Find where the given text appears and provide that cell's center as (X, Y) coordinate. 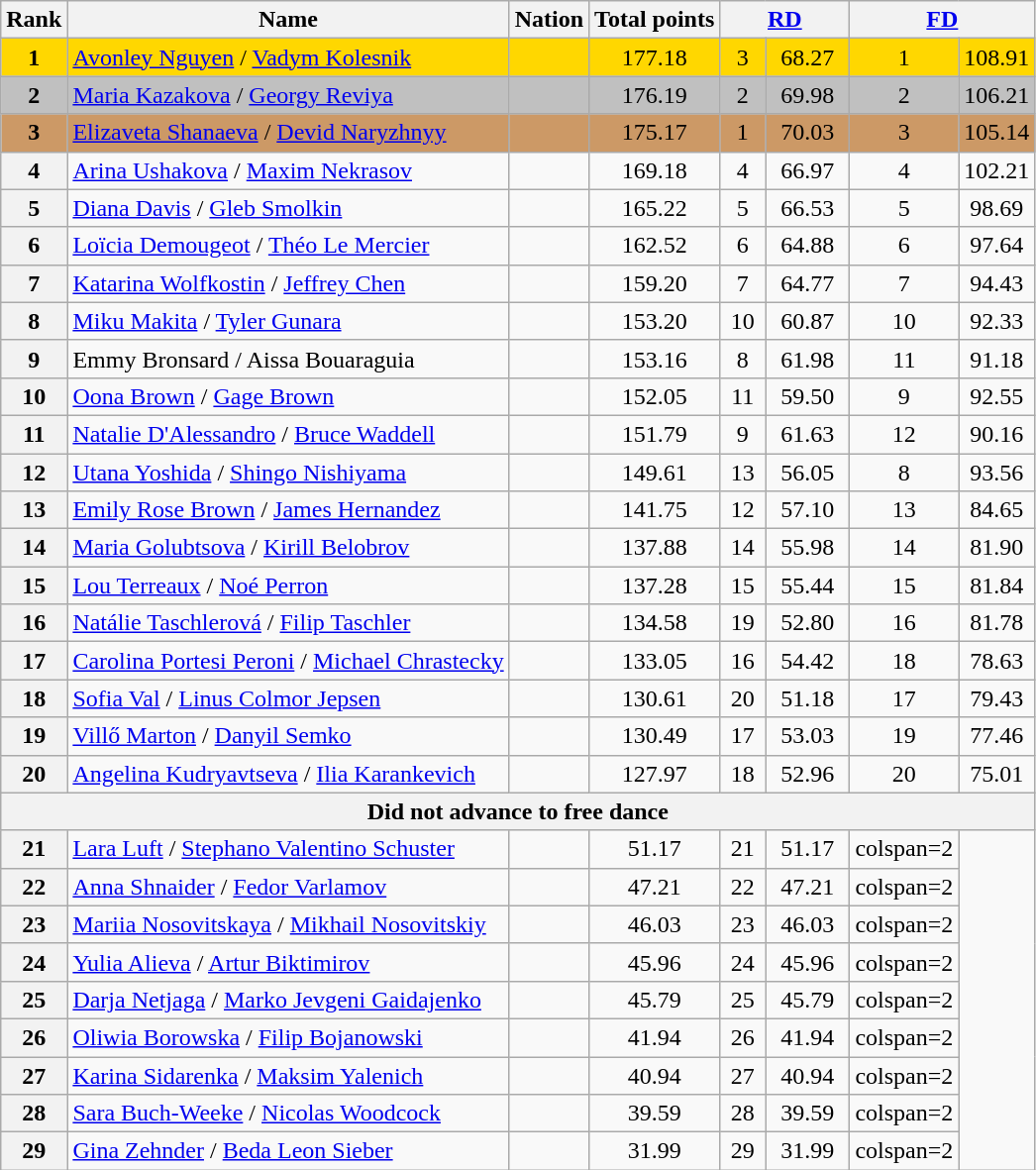
97.64 (996, 246)
Diana Davis / Gleb Smolkin (288, 208)
55.44 (808, 585)
60.87 (808, 321)
Emmy Bronsard / Aissa Bouaraguia (288, 359)
Sofia Val / Linus Colmor Jepsen (288, 698)
69.98 (808, 95)
176.19 (655, 95)
Darja Netjaga / Marko Jevgeni Gaidajenko (288, 1000)
81.90 (996, 548)
84.65 (996, 510)
90.16 (996, 434)
159.20 (655, 283)
81.84 (996, 585)
169.18 (655, 170)
Sara Buch-Weeke / Nicolas Woodcock (288, 1114)
55.98 (808, 548)
Rank (34, 20)
Name (288, 20)
81.78 (996, 623)
79.43 (996, 698)
Oliwia Borowska / Filip Bojanowski (288, 1037)
130.61 (655, 698)
66.53 (808, 208)
91.18 (996, 359)
53.03 (808, 736)
70.03 (808, 133)
177.18 (655, 57)
137.88 (655, 548)
77.46 (996, 736)
98.69 (996, 208)
Angelina Kudryavtseva / Ilia Karankevich (288, 774)
78.63 (996, 661)
59.50 (808, 396)
Avonley Nguyen / Vadym Kolesnik (288, 57)
52.96 (808, 774)
RD (784, 20)
127.97 (655, 774)
64.77 (808, 283)
162.52 (655, 246)
Villő Marton / Danyil Semko (288, 736)
108.91 (996, 57)
Yulia Alieva / Artur Biktimirov (288, 962)
165.22 (655, 208)
93.56 (996, 473)
106.21 (996, 95)
105.14 (996, 133)
Oona Brown / Gage Brown (288, 396)
Maria Kazakova / Georgy Reviya (288, 95)
151.79 (655, 434)
Utana Yoshida / Shingo Nishiyama (288, 473)
Did not advance to free dance (518, 811)
94.43 (996, 283)
149.61 (655, 473)
75.01 (996, 774)
68.27 (808, 57)
152.05 (655, 396)
Loïcia Demougeot / Théo Le Mercier (288, 246)
Lou Terreaux / Noé Perron (288, 585)
153.16 (655, 359)
Natálie Taschlerová / Filip Taschler (288, 623)
137.28 (655, 585)
54.42 (808, 661)
Maria Golubtsova / Kirill Belobrov (288, 548)
52.80 (808, 623)
134.58 (655, 623)
92.33 (996, 321)
Elizaveta Shanaeva / Devid Naryzhnyy (288, 133)
FD (943, 20)
Lara Luft / Stephano Valentino Schuster (288, 849)
64.88 (808, 246)
Anna Shnaider / Fedor Varlamov (288, 887)
Natalie D'Alessandro / Bruce Waddell (288, 434)
51.18 (808, 698)
Katarina Wolfkostin / Jeffrey Chen (288, 283)
Total points (655, 20)
61.63 (808, 434)
Arina Ushakova / Maxim Nekrasov (288, 170)
Nation (549, 20)
175.17 (655, 133)
92.55 (996, 396)
61.98 (808, 359)
153.20 (655, 321)
130.49 (655, 736)
Miku Makita / Tyler Gunara (288, 321)
141.75 (655, 510)
Emily Rose Brown / James Hernandez (288, 510)
102.21 (996, 170)
Karina Sidarenka / Maksim Yalenich (288, 1075)
66.97 (808, 170)
Mariia Nosovitskaya / Mikhail Nosovitskiy (288, 924)
133.05 (655, 661)
56.05 (808, 473)
Carolina Portesi Peroni / Michael Chrastecky (288, 661)
Gina Zehnder / Beda Leon Sieber (288, 1151)
57.10 (808, 510)
